Provide the [X, Y] coordinate of the cell's center where the given text is located.  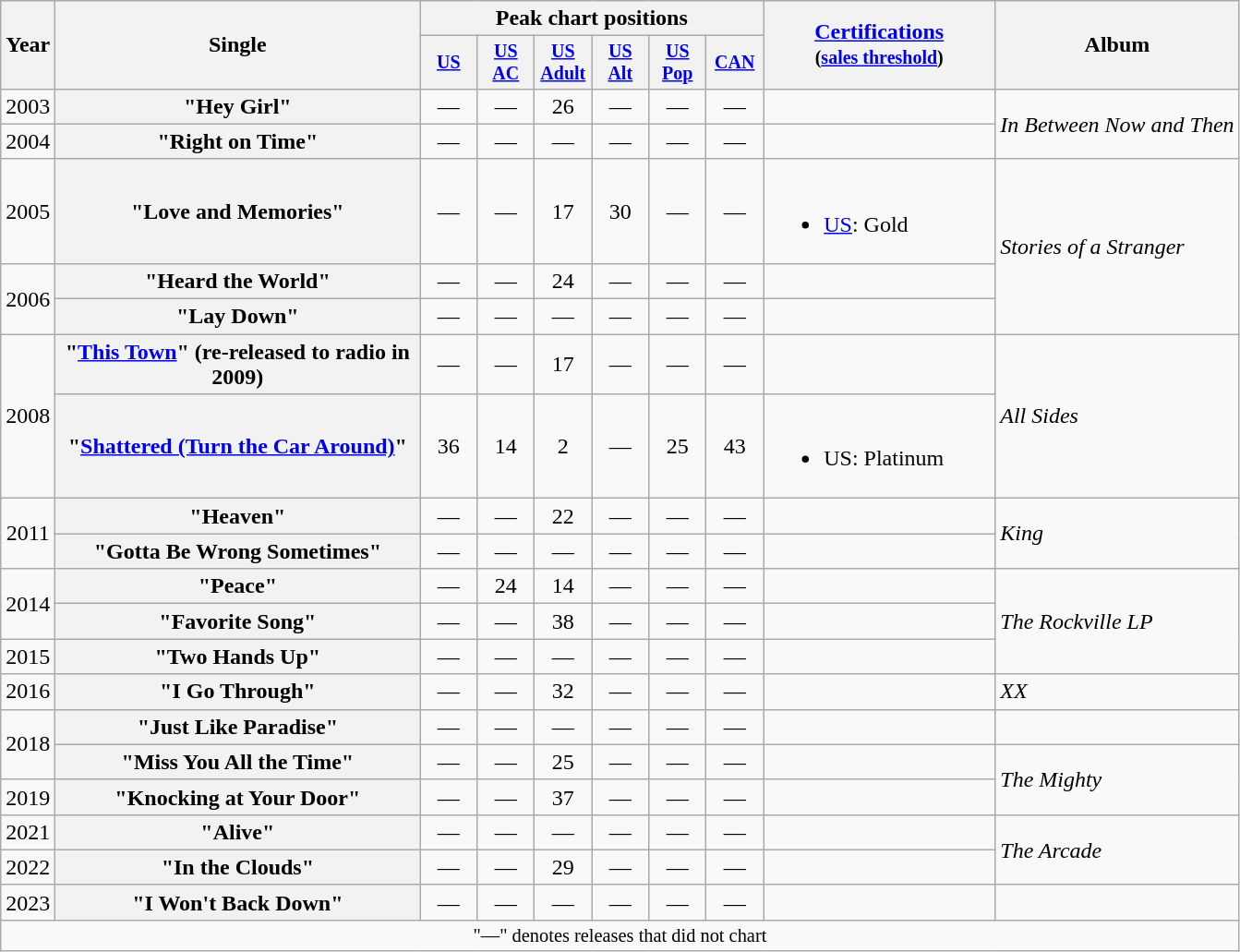
2016 [28, 692]
22 [563, 516]
"Peace" [238, 586]
38 [563, 621]
US [449, 63]
"Just Like Paradise" [238, 727]
"Two Hands Up" [238, 657]
"Lay Down" [238, 317]
"Knocking at Your Door" [238, 797]
26 [563, 106]
2014 [28, 604]
2 [563, 447]
43 [735, 447]
"Shattered (Turn the Car Around)" [238, 447]
2008 [28, 416]
USAC [506, 63]
37 [563, 797]
29 [563, 867]
Album [1117, 45]
US: Platinum [879, 447]
"Gotta Be Wrong Sometimes" [238, 551]
2011 [28, 534]
2021 [28, 832]
36 [449, 447]
USAdult [563, 63]
2004 [28, 141]
"Heard the World" [238, 281]
"In the Clouds" [238, 867]
"I Go Through" [238, 692]
30 [620, 211]
"I Won't Back Down" [238, 902]
"Miss You All the Time" [238, 762]
"Right on Time" [238, 141]
2018 [28, 744]
"This Town" (re-released to radio in 2009) [238, 364]
US: Gold [879, 211]
CAN [735, 63]
In Between Now and Then [1117, 124]
2003 [28, 106]
2022 [28, 867]
All Sides [1117, 416]
2006 [28, 298]
"Favorite Song" [238, 621]
"Hey Girl" [238, 106]
32 [563, 692]
"Alive" [238, 832]
Year [28, 45]
2005 [28, 211]
USAlt [620, 63]
XX [1117, 692]
2023 [28, 902]
The Rockville LP [1117, 621]
2019 [28, 797]
The Arcade [1117, 850]
The Mighty [1117, 779]
"Heaven" [238, 516]
King [1117, 534]
Stories of a Stranger [1117, 246]
"Love and Memories" [238, 211]
Certifications(sales threshold) [879, 45]
2015 [28, 657]
USPop [678, 63]
"—" denotes releases that did not chart [620, 935]
Single [238, 45]
Peak chart positions [592, 18]
